Search for the cell housing the specified text and yield its [x, y] center coordinate. 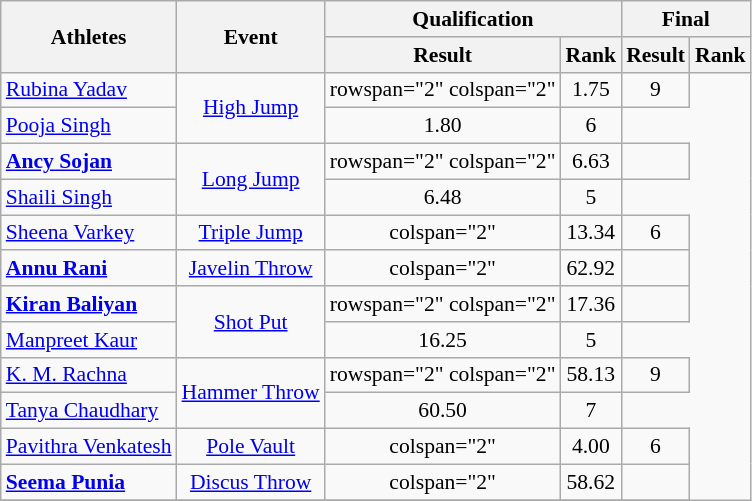
Pooja Singh [89, 126]
Kiran Baliyan [89, 304]
Event [251, 36]
Pole Vault [251, 447]
17.36 [592, 304]
Pavithra Venkatesh [89, 447]
K. M. Rachna [89, 375]
Triple Jump [251, 233]
Ancy Sojan [89, 162]
16.25 [443, 340]
1.75 [592, 90]
Annu Rani [89, 269]
Final [686, 19]
Javelin Throw [251, 269]
Shaili Singh [89, 197]
1.80 [443, 126]
58.62 [592, 482]
6.48 [443, 197]
60.50 [443, 411]
Discus Throw [251, 482]
Athletes [89, 36]
Qualification [473, 19]
Shot Put [251, 322]
Hammer Throw [251, 392]
Seema Punia [89, 482]
Sheena Varkey [89, 233]
Tanya Chaudhary [89, 411]
6.63 [592, 162]
62.92 [592, 269]
Long Jump [251, 180]
Rubina Yadav [89, 90]
7 [592, 411]
58.13 [592, 375]
High Jump [251, 108]
4.00 [592, 447]
Manpreet Kaur [89, 340]
13.34 [592, 233]
